Extract the (X, Y) coordinate from the center of the cell holding the provided text.  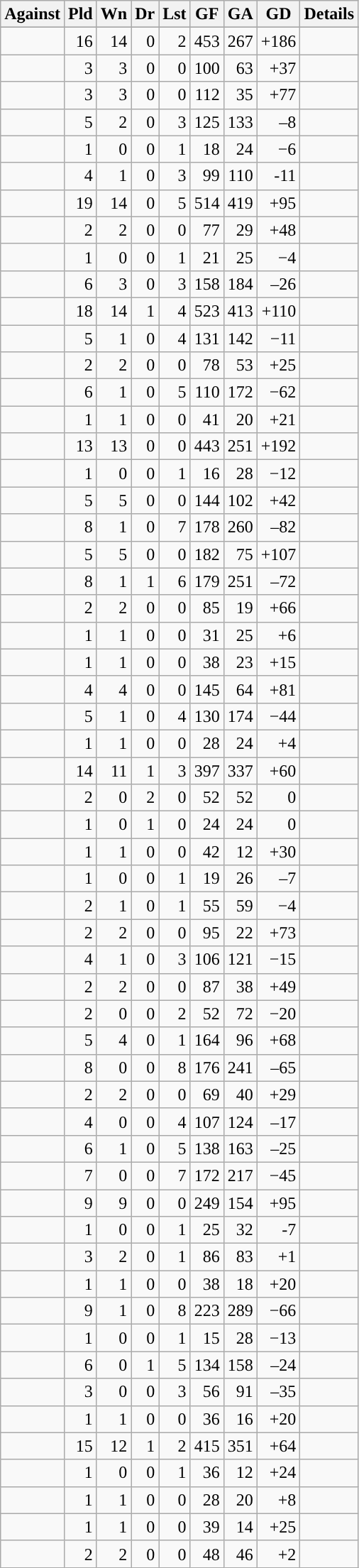
223 (207, 1311)
289 (240, 1311)
–8 (278, 122)
164 (207, 1041)
–25 (278, 1148)
83 (240, 1257)
184 (240, 284)
+29 (278, 1095)
134 (207, 1365)
+42 (278, 500)
+1 (278, 1257)
176 (207, 1068)
GA (240, 14)
−11 (278, 339)
91 (240, 1392)
130 (207, 716)
31 (207, 635)
56 (207, 1392)
107 (207, 1122)
+37 (278, 68)
+2 (278, 1554)
−62 (278, 393)
+64 (278, 1446)
142 (240, 339)
Dr (145, 14)
48 (207, 1554)
–82 (278, 527)
21 (207, 257)
523 (207, 311)
53 (240, 366)
55 (207, 906)
337 (240, 770)
217 (240, 1175)
Lst (175, 14)
+6 (278, 635)
11 (114, 770)
+77 (278, 95)
419 (240, 203)
Against (33, 14)
267 (240, 41)
29 (240, 230)
-11 (278, 176)
174 (240, 716)
453 (207, 41)
+192 (278, 446)
64 (240, 689)
−6 (278, 149)
+186 (278, 41)
39 (207, 1527)
351 (240, 1446)
154 (240, 1203)
+8 (278, 1500)
121 (240, 960)
−15 (278, 960)
Details (329, 14)
+24 (278, 1473)
–65 (278, 1068)
–72 (278, 581)
100 (207, 68)
40 (240, 1095)
443 (207, 446)
−20 (278, 1014)
−12 (278, 473)
397 (207, 770)
415 (207, 1446)
+60 (278, 770)
179 (207, 581)
–26 (278, 284)
145 (207, 689)
–7 (278, 879)
26 (240, 879)
86 (207, 1257)
+30 (278, 852)
72 (240, 1014)
-7 (278, 1230)
78 (207, 366)
41 (207, 420)
163 (240, 1148)
–24 (278, 1365)
GF (207, 14)
249 (207, 1203)
413 (240, 311)
241 (240, 1068)
+66 (278, 608)
133 (240, 122)
95 (207, 933)
–35 (278, 1392)
178 (207, 527)
131 (207, 339)
46 (240, 1554)
125 (207, 122)
144 (207, 500)
85 (207, 608)
−45 (278, 1175)
Pld (80, 14)
Wn (114, 14)
69 (207, 1095)
106 (207, 960)
87 (207, 987)
+81 (278, 689)
102 (240, 500)
+4 (278, 743)
+110 (278, 311)
63 (240, 68)
+21 (278, 420)
514 (207, 203)
23 (240, 662)
99 (207, 176)
260 (240, 527)
124 (240, 1122)
42 (207, 852)
77 (207, 230)
75 (240, 554)
+49 (278, 987)
−66 (278, 1311)
+48 (278, 230)
22 (240, 933)
96 (240, 1041)
+107 (278, 554)
GD (278, 14)
−44 (278, 716)
+73 (278, 933)
+15 (278, 662)
32 (240, 1230)
138 (207, 1148)
–17 (278, 1122)
35 (240, 95)
+68 (278, 1041)
182 (207, 554)
112 (207, 95)
59 (240, 906)
−13 (278, 1338)
